For the text-containing cell, return its midpoint in [X, Y] coordinate format. 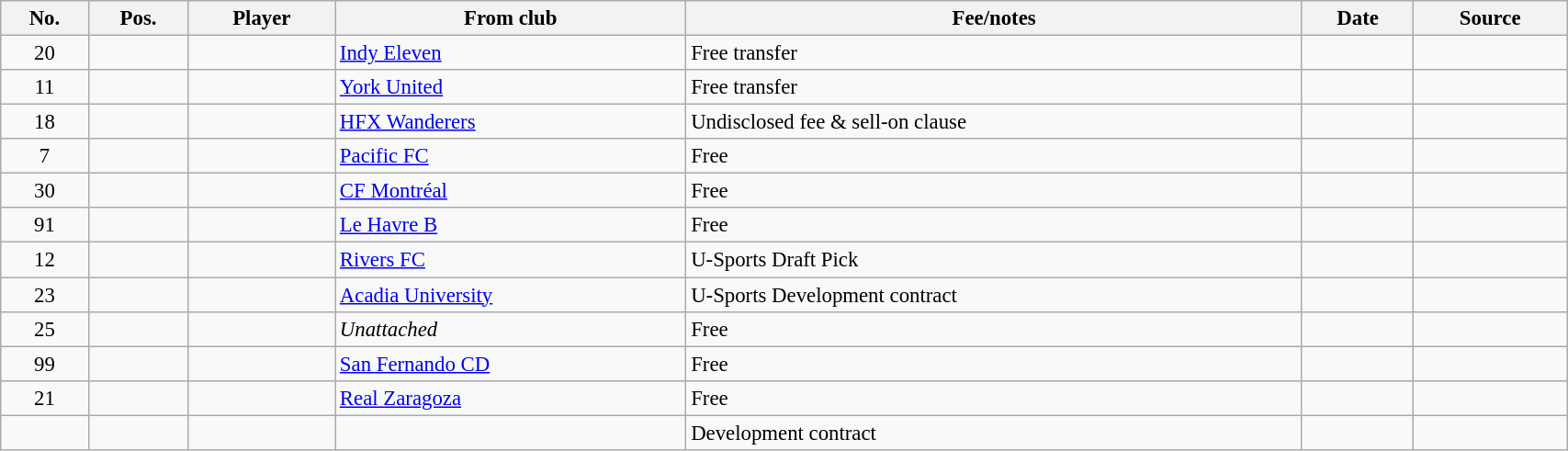
7 [44, 156]
21 [44, 398]
11 [44, 87]
99 [44, 364]
York United [511, 87]
HFX Wanderers [511, 122]
91 [44, 225]
12 [44, 260]
23 [44, 295]
Indy Eleven [511, 53]
U-Sports Draft Pick [994, 260]
CF Montréal [511, 191]
Date [1358, 18]
Rivers FC [511, 260]
San Fernando CD [511, 364]
Real Zaragoza [511, 398]
Unattached [511, 329]
Source [1490, 18]
Acadia University [511, 295]
25 [44, 329]
30 [44, 191]
Undisclosed fee & sell-on clause [994, 122]
U-Sports Development contract [994, 295]
Pacific FC [511, 156]
Le Havre B [511, 225]
No. [44, 18]
Fee/notes [994, 18]
20 [44, 53]
18 [44, 122]
Player [262, 18]
Pos. [138, 18]
From club [511, 18]
Development contract [994, 433]
